Capture the cell that displays the provided text and extract its [x, y] central coordinate. 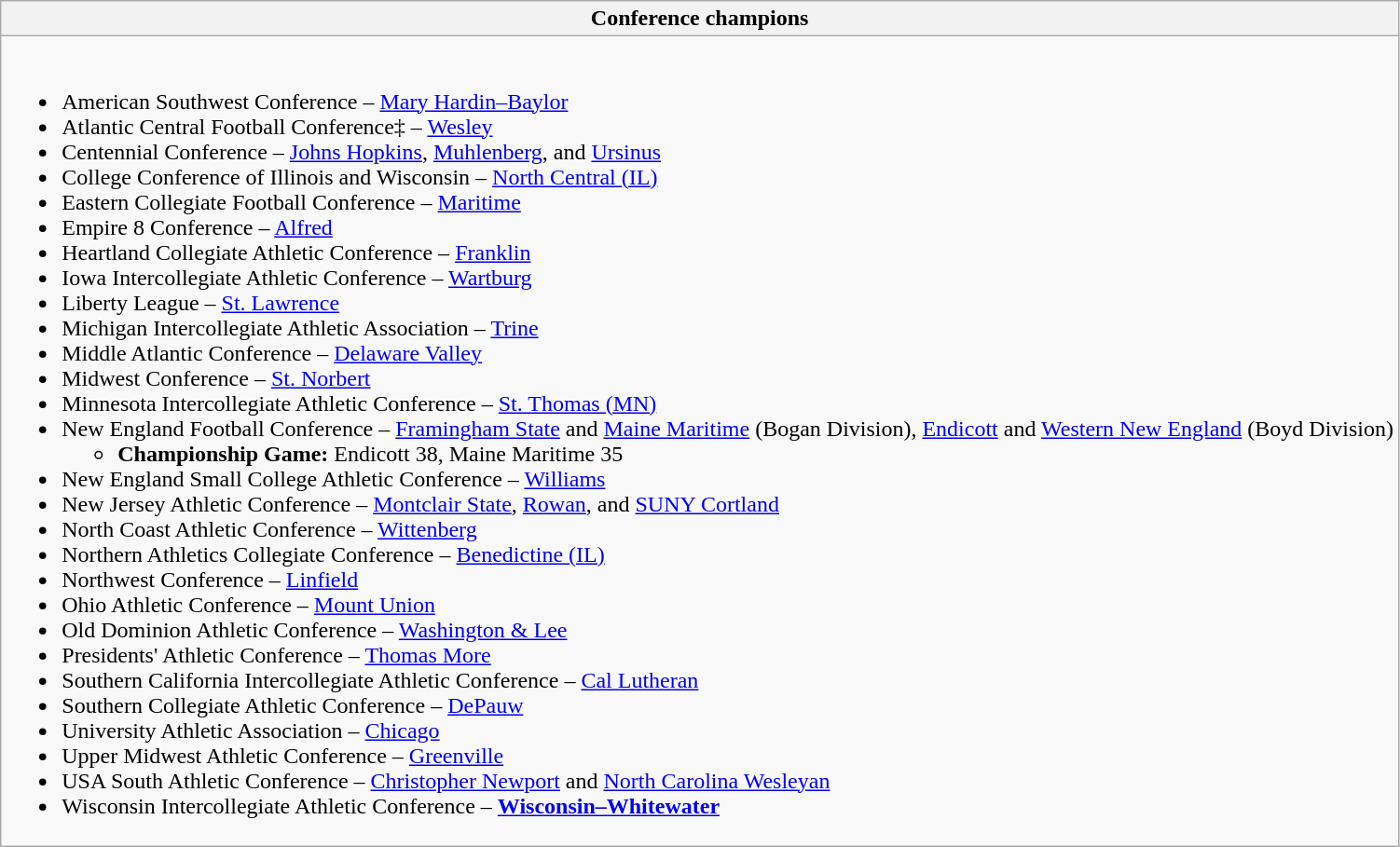
Conference champions [700, 19]
